Return (X, Y) of the center of cell containing provided text 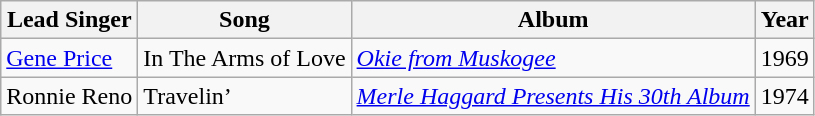
Ronnie Reno (70, 96)
Year (784, 20)
Song (244, 20)
Merle Haggard Presents His 30th Album (553, 96)
In The Arms of Love (244, 58)
Album (553, 20)
Gene Price (70, 58)
1974 (784, 96)
Okie from Muskogee (553, 58)
1969 (784, 58)
Travelin’ (244, 96)
Lead Singer (70, 20)
